Return the [x, y] coordinate for the center point of the cell that contains the specified text.  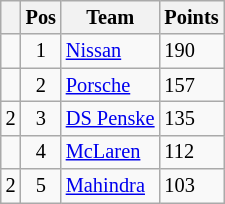
3 [41, 118]
Points [191, 17]
157 [191, 85]
103 [191, 186]
135 [191, 118]
1 [41, 51]
Pos [41, 17]
McLaren [110, 152]
Team [110, 17]
4 [41, 152]
Nissan [110, 51]
112 [191, 152]
5 [41, 186]
Porsche [110, 85]
Mahindra [110, 186]
190 [191, 51]
DS Penske [110, 118]
